Provide the (x, y) coordinate of the cell's center where the given text is located.  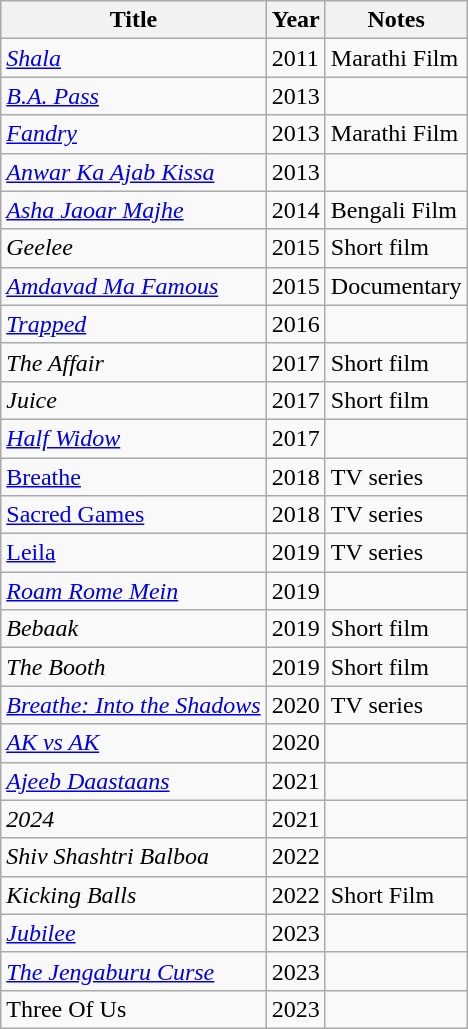
Documentary (396, 286)
Breathe: Into the Shadows (134, 705)
Juice (134, 400)
Jubilee (134, 933)
Shala (134, 58)
Roam Rome Mein (134, 591)
Title (134, 20)
Year (296, 20)
The Affair (134, 362)
The Booth (134, 667)
Three Of Us (134, 1009)
Fandry (134, 134)
Half Widow (134, 438)
Sacred Games (134, 515)
Notes (396, 20)
B.A. Pass (134, 96)
2011 (296, 58)
Leila (134, 553)
Ajeeb Daastaans (134, 781)
Breathe (134, 477)
Amdavad Ma Famous (134, 286)
2024 (134, 819)
Geelee (134, 248)
Trapped (134, 324)
Anwar Ka Ajab Kissa (134, 172)
Shiv Shashtri Balboa (134, 857)
2016 (296, 324)
Bengali Film (396, 210)
AK vs AK (134, 743)
Asha Jaoar Majhe (134, 210)
2014 (296, 210)
Short Film (396, 895)
The Jengaburu Curse (134, 971)
Kicking Balls (134, 895)
Bebaak (134, 629)
